Search for the cell housing the specified text and yield its (X, Y) center coordinate. 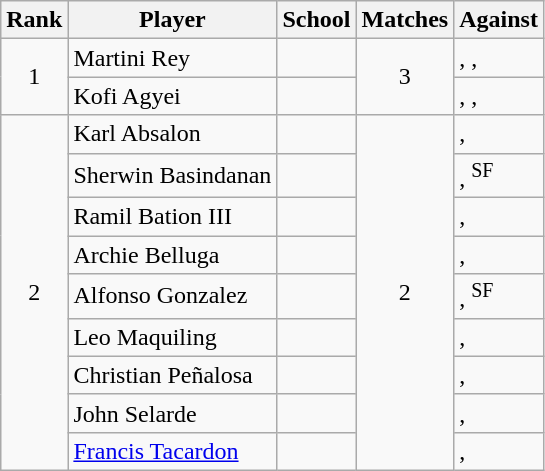
School (316, 20)
Christian Peñalosa (172, 375)
Karl Absalon (172, 134)
Rank (34, 20)
Archie Belluga (172, 255)
Against (499, 20)
Martini Rey (172, 58)
Matches (405, 20)
Ramil Bation III (172, 217)
Francis Tacardon (172, 451)
Leo Maquiling (172, 337)
Player (172, 20)
John Selarde (172, 413)
Sherwin Basindanan (172, 176)
3 (405, 77)
1 (34, 77)
Kofi Agyei (172, 96)
Alfonso Gonzalez (172, 296)
